Return [x, y] of the center of cell containing provided text 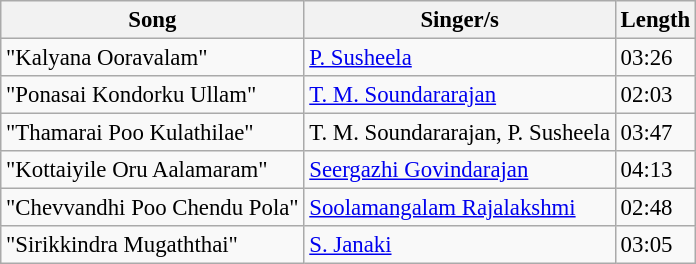
Seergazhi Govindarajan [460, 170]
03:26 [655, 58]
02:48 [655, 208]
Song [152, 20]
Length [655, 20]
"Ponasai Kondorku Ullam" [152, 95]
04:13 [655, 170]
S. Janaki [460, 245]
"Chevvandhi Poo Chendu Pola" [152, 208]
T. M. Soundararajan, P. Susheela [460, 133]
"Kalyana Ooravalam" [152, 58]
Soolamangalam Rajalakshmi [460, 208]
P. Susheela [460, 58]
"Thamarai Poo Kulathilae" [152, 133]
02:03 [655, 95]
"Kottaiyile Oru Aalamaram" [152, 170]
03:47 [655, 133]
"Sirikkindra Mugaththai" [152, 245]
03:05 [655, 245]
T. M. Soundararajan [460, 95]
Singer/s [460, 20]
